Find where the given text appears and provide that cell's center as [x, y] coordinate. 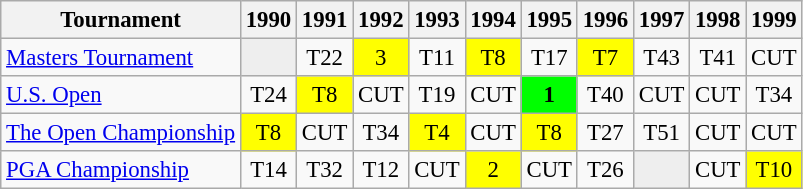
1 [549, 95]
The Open Championship [121, 133]
Masters Tournament [121, 58]
T43 [661, 58]
T27 [605, 133]
1997 [661, 20]
T26 [605, 170]
PGA Championship [121, 170]
T19 [437, 95]
T32 [325, 170]
1992 [381, 20]
T14 [268, 170]
T17 [549, 58]
T51 [661, 133]
1990 [268, 20]
1996 [605, 20]
1995 [549, 20]
U.S. Open [121, 95]
1991 [325, 20]
2 [493, 170]
3 [381, 58]
T10 [774, 170]
T41 [718, 58]
1998 [718, 20]
T24 [268, 95]
T40 [605, 95]
T12 [381, 170]
T11 [437, 58]
Tournament [121, 20]
T4 [437, 133]
T22 [325, 58]
1993 [437, 20]
T7 [605, 58]
1999 [774, 20]
1994 [493, 20]
